Output the (x, y) coordinate of the center of the cell containing the given text.  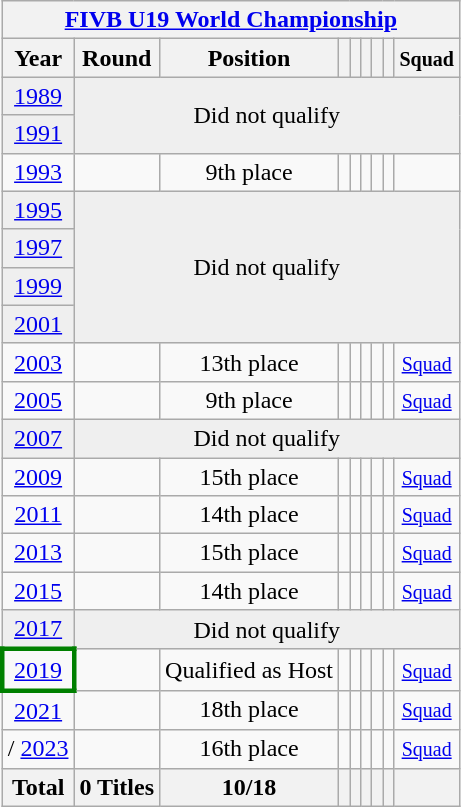
2017 (38, 630)
10/18 (250, 787)
1999 (38, 286)
Total (38, 787)
Qualified as Host (250, 670)
2007 (38, 438)
2005 (38, 400)
2009 (38, 477)
1991 (38, 134)
1989 (38, 96)
2013 (38, 553)
1993 (38, 172)
2021 (38, 710)
1997 (38, 248)
Position (250, 58)
Year (38, 58)
2003 (38, 362)
16th place (250, 749)
2011 (38, 515)
18th place (250, 710)
2001 (38, 324)
Round (117, 58)
1995 (38, 210)
FIVB U19 World Championship (230, 20)
0 Titles (117, 787)
2015 (38, 591)
13th place (250, 362)
2019 (38, 670)
/ 2023 (38, 749)
